Provide the (x, y) coordinate of the cell's center where the given text is located.  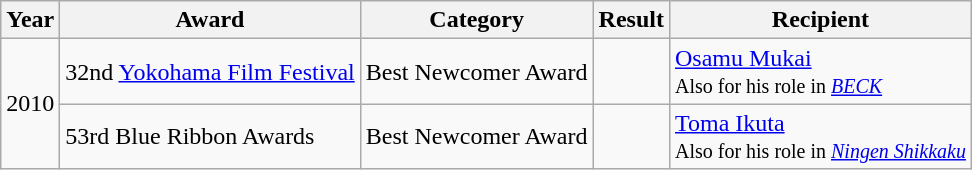
Recipient (820, 20)
Result (631, 20)
Award (210, 20)
Category (476, 20)
32nd Yokohama Film Festival (210, 72)
2010 (30, 104)
53rd Blue Ribbon Awards (210, 136)
Year (30, 20)
Toma Ikuta Also for his role in Ningen Shikkaku (820, 136)
Osamu Mukai Also for his role in BECK (820, 72)
